Determine the [X, Y] coordinate at the center of the cell enclosing the given text.  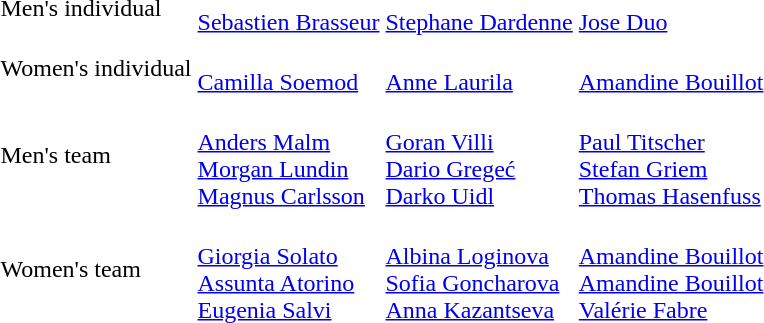
Anne Laurila [479, 68]
Anders Malm Morgan Lundin Magnus Carlsson [288, 156]
Camilla Soemod [288, 68]
Goran Villi Dario Gregeć Darko Uidl [479, 156]
